Find where the given text appears and provide that cell's center as (X, Y) coordinate. 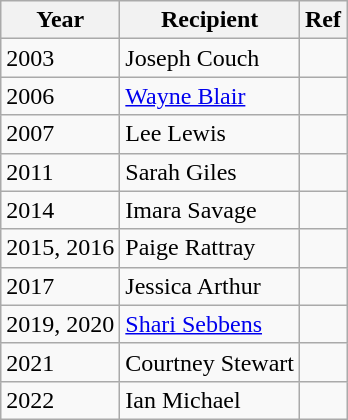
Ian Michael (210, 400)
2011 (60, 172)
Wayne Blair (210, 96)
2019, 2020 (60, 324)
2022 (60, 400)
2007 (60, 134)
2015, 2016 (60, 248)
Jessica Arthur (210, 286)
2006 (60, 96)
Joseph Couch (210, 58)
2021 (60, 362)
Recipient (210, 20)
Ref (324, 20)
2014 (60, 210)
2003 (60, 58)
Shari Sebbens (210, 324)
Courtney Stewart (210, 362)
Paige Rattray (210, 248)
Year (60, 20)
2017 (60, 286)
Lee Lewis (210, 134)
Imara Savage (210, 210)
Sarah Giles (210, 172)
